Capture the cell that displays the provided text and extract its [X, Y] central coordinate. 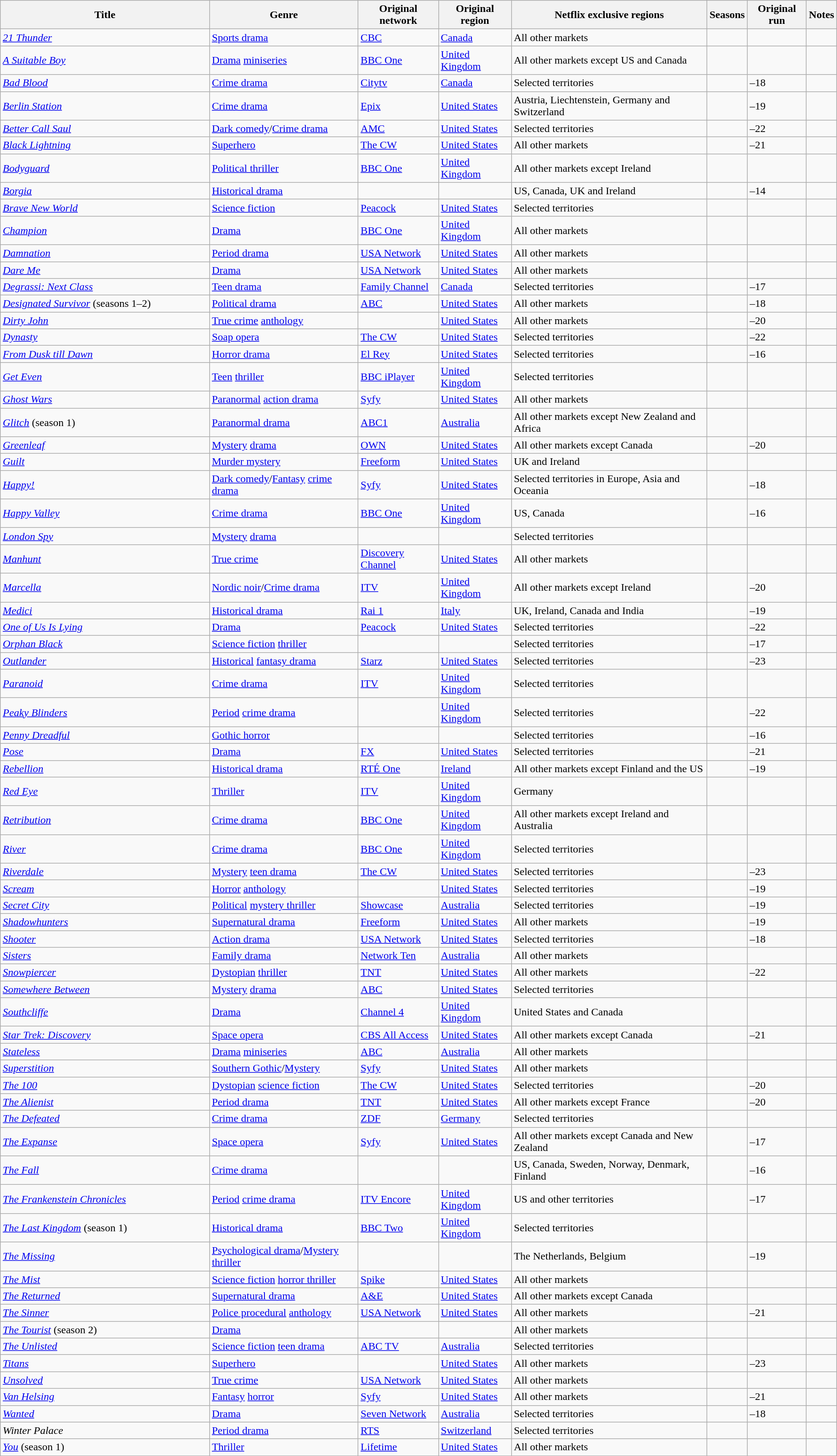
Citytv [398, 83]
United States and Canada [609, 1012]
ITV Encore [398, 1199]
Van Helsing [105, 1397]
Riverdale [105, 871]
RTÉ One [398, 769]
Science fiction thriller [283, 644]
Paranormal action drama [283, 400]
Bodyguard [105, 168]
FX [398, 752]
Psychological drama/Mystery thriller [283, 1256]
Scream [105, 888]
The Sinner [105, 1313]
Paranormal drama [283, 422]
US, Canada, UK and Ireland [609, 191]
The Last Kingdom (season 1) [105, 1227]
The Expanse [105, 1142]
Discovery Channel [398, 559]
Starz [398, 661]
ABC1 [398, 422]
Borgia [105, 191]
The Tourist (season 2) [105, 1330]
Peaky Blinders [105, 713]
Netflix exclusive regions [609, 15]
Genre [283, 15]
El Rey [398, 354]
All other markets except US and Canada [609, 60]
Notes [822, 15]
Title [105, 15]
River [105, 849]
Sisters [105, 956]
BBC iPlayer [398, 377]
Network Ten [398, 956]
Political thriller [283, 168]
Horror drama [283, 354]
Marcella [105, 587]
Science fiction [283, 207]
Austria, Liechtenstein, Germany and Switzerland [609, 106]
Winter Palace [105, 1430]
Happy Valley [105, 513]
Guilt [105, 462]
A Suitable Boy [105, 60]
RTS [398, 1430]
All other markets except France [609, 1102]
One of Us Is Lying [105, 627]
Dare Me [105, 270]
Channel 4 [398, 1012]
Penny Dreadful [105, 735]
Orphan Black [105, 644]
The Fall [105, 1170]
The Netherlands, Belgium [609, 1256]
Titans [105, 1363]
Greenleaf [105, 445]
Science fiction horror thriller [283, 1279]
The Missing [105, 1256]
Star Trek: Discovery [105, 1035]
UK and Ireland [609, 462]
Retribution [105, 820]
Showcase [398, 905]
US and other territories [609, 1199]
Shadowhunters [105, 922]
Unsolved [105, 1380]
Brave New World [105, 207]
Teen drama [283, 287]
Horror anthology [283, 888]
The Alienist [105, 1102]
Happy! [105, 485]
Mystery teen drama [283, 871]
The Returned [105, 1296]
Epix [398, 106]
Outlander [105, 661]
Seven Network [398, 1414]
Medici [105, 611]
The Unlisted [105, 1347]
Shooter [105, 939]
Dark comedy/Crime drama [283, 128]
Somewhere Between [105, 989]
OWN [398, 445]
Stateless [105, 1052]
Police procedural anthology [283, 1313]
All other markets except Canada and New Zealand [609, 1142]
Selected territories in Europe, Asia and Oceania [609, 485]
Damnation [105, 253]
Fantasy horror [283, 1397]
The Mist [105, 1279]
Science fiction teen drama [283, 1347]
All other markets except New Zealand and Africa [609, 422]
Sports drama [283, 38]
Action drama [283, 939]
The Frankenstein Chronicles [105, 1199]
Black Lightning [105, 145]
Rai 1 [398, 611]
Seasons [728, 15]
21 Thunder [105, 38]
A&E [398, 1296]
Better Call Saul [105, 128]
CBS All Access [398, 1035]
Murder mystery [283, 462]
Degrassi: Next Class [105, 287]
Bad Blood [105, 83]
Secret City [105, 905]
–14 [777, 191]
Red Eye [105, 791]
Nordic noir/Crime drama [283, 587]
Family drama [283, 956]
Teen thriller [283, 377]
Political drama [283, 304]
Glitch (season 1) [105, 422]
Manhunt [105, 559]
Champion [105, 230]
Political mystery thriller [283, 905]
Berlin Station [105, 106]
AMC [398, 128]
Get Even [105, 377]
Southern Gothic/Mystery [283, 1068]
Ireland [475, 769]
ZDF [398, 1119]
The Defeated [105, 1119]
US, Canada, Sweden, Norway, Denmark, Finland [609, 1170]
CBC [398, 38]
Pose [105, 752]
Dirty John [105, 321]
London Spy [105, 536]
The 100 [105, 1085]
Snowpiercer [105, 973]
Family Channel [398, 287]
Switzerland [475, 1430]
Dark comedy/Fantasy crime drama [283, 485]
All other markets except Finland and the US [609, 769]
Southcliffe [105, 1012]
True crime anthology [283, 321]
You (season 1) [105, 1447]
Italy [475, 611]
US, Canada [609, 513]
Superstition [105, 1068]
Designated Survivor (seasons 1–2) [105, 304]
Original region [475, 15]
Soap opera [283, 337]
BBC Two [398, 1227]
Original run [777, 15]
Dystopian science fiction [283, 1085]
Original network [398, 15]
Lifetime [398, 1447]
Rebellion [105, 769]
Spike [398, 1279]
UK, Ireland, Canada and India [609, 611]
Ghost Wars [105, 400]
Gothic horror [283, 735]
Paranoid [105, 683]
Dynasty [105, 337]
ABC TV [398, 1347]
Historical fantasy drama [283, 661]
All other markets except Ireland and Australia [609, 820]
Wanted [105, 1414]
From Dusk till Dawn [105, 354]
Dystopian thriller [283, 973]
